For the text-containing cell, return its midpoint in (x, y) coordinate format. 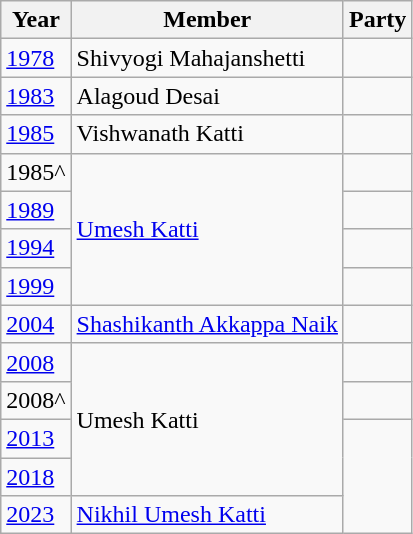
1978 (36, 58)
1994 (36, 248)
Party (377, 20)
2018 (36, 477)
Shivyogi Mahajanshetti (207, 58)
1999 (36, 286)
Year (36, 20)
1983 (36, 96)
1989 (36, 210)
1985^ (36, 172)
Member (207, 20)
2023 (36, 515)
2013 (36, 438)
1985 (36, 134)
2004 (36, 324)
2008 (36, 362)
Nikhil Umesh Katti (207, 515)
2008^ (36, 400)
Vishwanath Katti (207, 134)
Alagoud Desai (207, 96)
Shashikanth Akkappa Naik (207, 324)
